Capture the cell that displays the provided text and extract its [x, y] central coordinate. 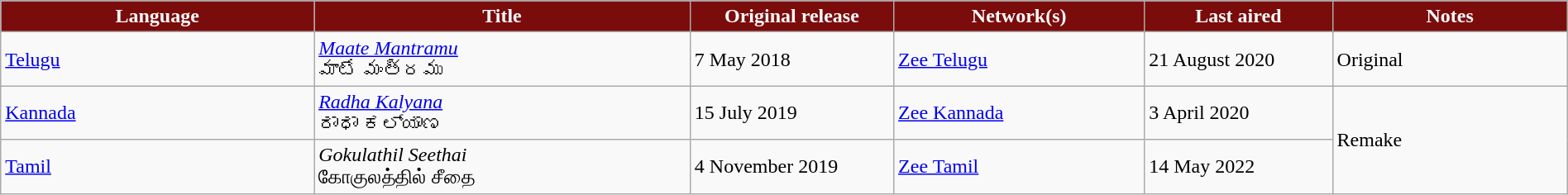
Tamil [157, 167]
Maate Mantramu మాటే మంత్రము [503, 59]
Title [503, 17]
Original release [791, 17]
21 August 2020 [1239, 59]
7 May 2018 [791, 59]
Last aired [1239, 17]
Telugu [157, 59]
Kannada [157, 112]
15 July 2019 [791, 112]
Radha Kalyana ರಾಧಾ ಕಲ್ಯಾಣ [503, 112]
Original [1450, 59]
Network(s) [1019, 17]
Zee Kannada [1019, 112]
3 April 2020 [1239, 112]
Language [157, 17]
Zee Telugu [1019, 59]
Remake [1450, 140]
Gokulathil Seethai கோகுலத்தில் சீதை [503, 167]
Zee Tamil [1019, 167]
14 May 2022 [1239, 167]
Notes [1450, 17]
4 November 2019 [791, 167]
